Pinpoint the cell where the given text exists, returning its (X, Y) midpoint coordinate. 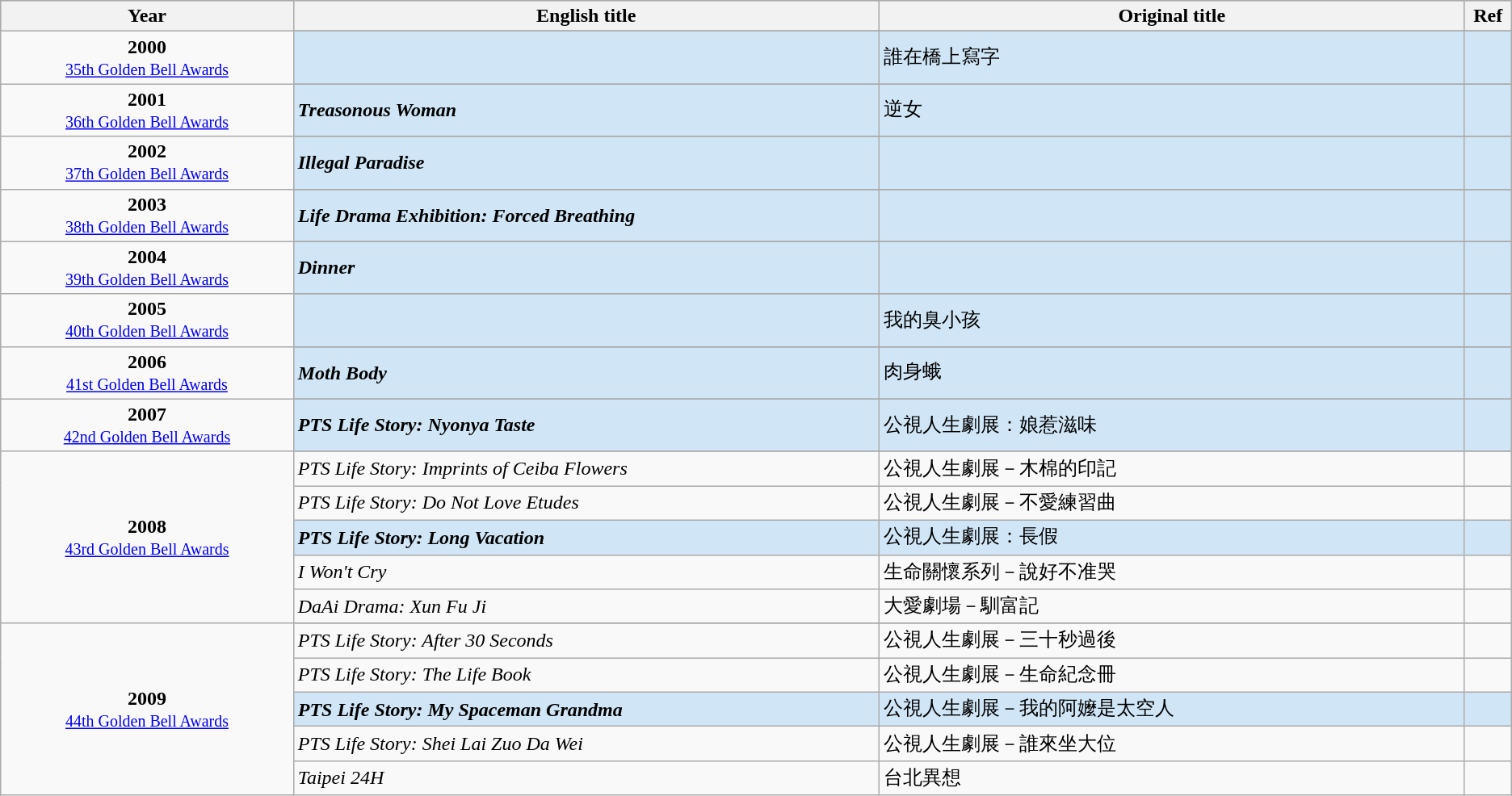
公視人生劇展－不愛練習曲 (1171, 504)
公視人生劇展：娘惹滋味 (1171, 425)
我的臭小孩 (1171, 320)
逆女 (1171, 110)
2004 39th Golden Bell Awards (147, 268)
公視人生劇展－生命紀念冊 (1171, 675)
公視人生劇展－我的阿嬤是太空人 (1171, 709)
Dinner (586, 268)
生命關懷系列－說好不准哭 (1171, 572)
Illegal Paradise (586, 163)
Original title (1171, 16)
Ref (1488, 16)
Taipei 24H (586, 778)
I Won't Cry (586, 572)
台北異想 (1171, 778)
2002 37th Golden Bell Awards (147, 163)
公視人生劇展－三十秒過後 (1171, 641)
PTS Life Story: Imprints of Ceiba Flowers (586, 468)
2008 43rd Golden Bell Awards (147, 538)
DaAi Drama: Xun Fu Ji (586, 607)
2009 44th Golden Bell Awards (147, 709)
2006 41st Golden Bell Awards (147, 373)
2000 35th Golden Bell Awards (147, 58)
PTS Life Story: Do Not Love Etudes (586, 504)
PTS Life Story: Shei Lai Zuo Da Wei (586, 744)
PTS Life Story: After 30 Seconds (586, 641)
English title (586, 16)
Treasonous Woman (586, 110)
公視人生劇展－誰來坐大位 (1171, 744)
誰在橋上寫字 (1171, 58)
PTS Life Story: Long Vacation (586, 538)
PTS Life Story: Nyonya Taste (586, 425)
公視人生劇展：長假 (1171, 538)
大愛劇場－馴富記 (1171, 607)
Year (147, 16)
Moth Body (586, 373)
PTS Life Story: The Life Book (586, 675)
PTS Life Story: My Spaceman Grandma (586, 709)
2003 38th Golden Bell Awards (147, 215)
Life Drama Exhibition: Forced Breathing (586, 215)
2007 42nd Golden Bell Awards (147, 425)
2005 40th Golden Bell Awards (147, 320)
肉身蛾 (1171, 373)
2001 36th Golden Bell Awards (147, 110)
公視人生劇展－木棉的印記 (1171, 468)
